Find where the given text appears and provide that cell's center as (x, y) coordinate. 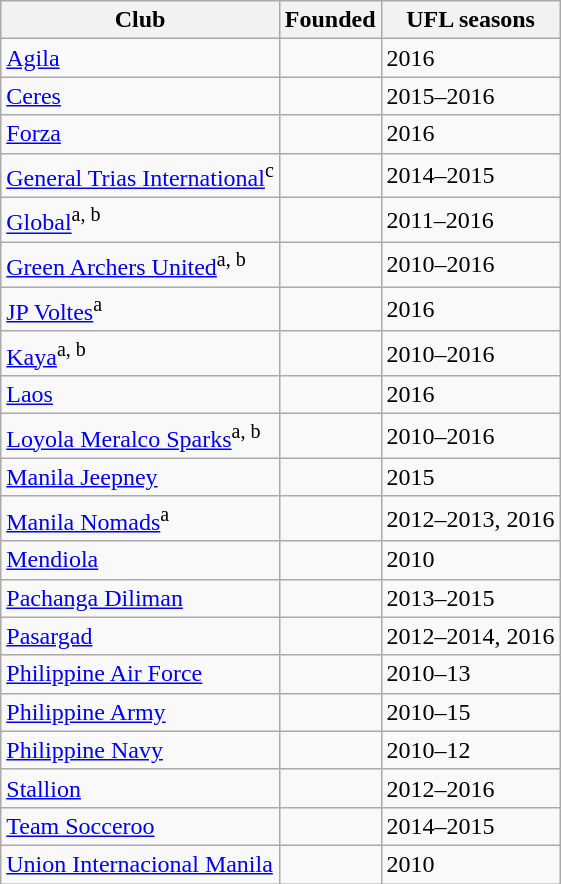
2010–13 (470, 674)
Club (140, 20)
Philippine Army (140, 712)
Philippine Air Force (140, 674)
Loyola Meralco Sparksa, b (140, 436)
General Trias Internationalc (140, 176)
2015 (470, 477)
2012–2016 (470, 788)
Union Internacional Manila (140, 865)
Philippine Navy (140, 750)
Agila (140, 58)
Pachanga Diliman (140, 598)
Team Socceroo (140, 826)
2012–2014, 2016 (470, 636)
2015–2016 (470, 96)
Laos (140, 395)
Forza (140, 134)
Mendiola (140, 560)
2010–15 (470, 712)
2010–12 (470, 750)
Ceres (140, 96)
2012–2013, 2016 (470, 518)
JP Voltesa (140, 310)
Globala, b (140, 220)
2011–2016 (470, 220)
Kayaa, b (140, 354)
UFL seasons (470, 20)
Pasargad (140, 636)
Stallion (140, 788)
Founded (330, 20)
Manila Jeepney (140, 477)
2013–2015 (470, 598)
Manila Nomadsa (140, 518)
Green Archers Uniteda, b (140, 264)
